Scan for the cell matching the given text and deliver its [X, Y] coordinate at center. 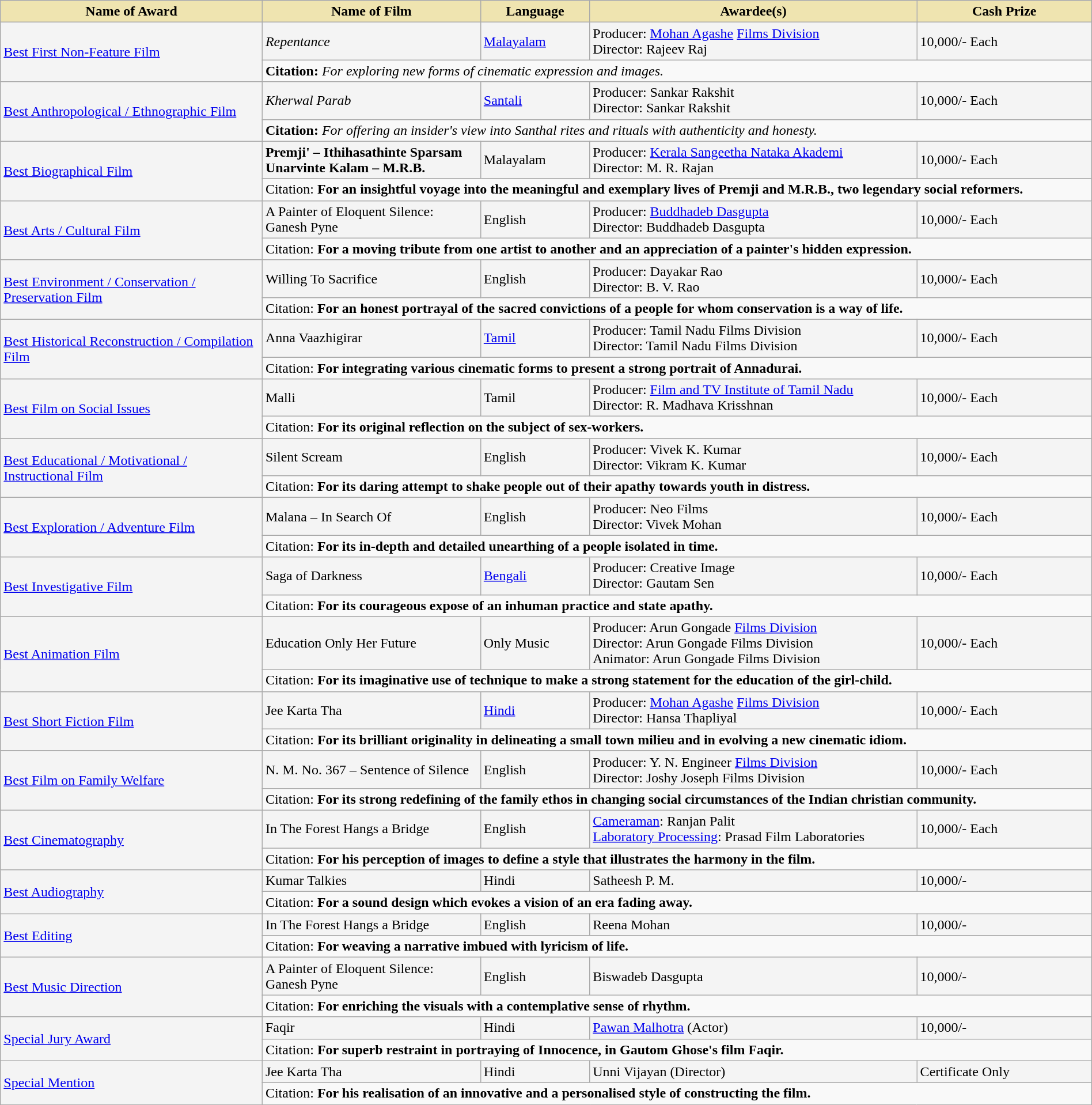
Producer: Buddhadeb DasguptaDirector: Buddhadeb Dasgupta [753, 219]
Citation: For enriching the visuals with a contemplative sense of rhythm. [677, 1006]
Faqir [371, 1028]
Reena Mohan [753, 925]
Citation: For its brilliant originality in delineating a small town milieu and in evolving a new cinematic idiom. [677, 740]
Saga of Darkness [371, 576]
Certificate Only [1004, 1072]
Satheesh P. M. [753, 881]
Citation: For a moving tribute from one artist to another and an appreciation of a painter's hidden expression. [677, 249]
Best Editing [131, 936]
Language [534, 12]
Biswadeb Dasgupta [753, 976]
Silent Scream [371, 457]
Education Only Her Future [371, 643]
Citation: For his perception of images to define a style that illustrates the harmony in the film. [677, 859]
Willing To Sacrifice [371, 279]
Producer: Dayakar RaoDirector: B. V. Rao [753, 279]
Best Anthropological / Ethnographic Film [131, 112]
Citation: For its imaginative use of technique to make a strong statement for the education of the girl-child. [677, 680]
Producer: Tamil Nadu Films DivisionDirector: Tamil Nadu Films Division [753, 338]
Santali [534, 100]
Only Music [534, 643]
Best Biographical Film [131, 171]
Pawan Malhotra (Actor) [753, 1028]
Producer: Y. N. Engineer Films DivisionDirector: Joshy Joseph Films Division [753, 770]
Anna Vaazhigirar [371, 338]
Citation: For exploring new forms of cinematic expression and images. [677, 71]
Producer: Neo FilmsDirector: Vivek Mohan [753, 516]
Best Film on Family Welfare [131, 780]
Citation: For superb restraint in portraying of Innocence, in Gautom Ghose's film Faqir. [677, 1050]
Producer: Mohan Agashe Films DivisionDirector: Rajeev Raj [753, 41]
Producer: Mohan Agashe Films DivisionDirector: Hansa Thapliyal [753, 710]
Best Historical Reconstruction / Compilation Film [131, 349]
Best Short Fiction Film [131, 721]
Best Environment / Conservation / Preservation Film [131, 289]
Awardee(s) [753, 12]
Citation: For his realisation of an innovative and a personalised style of constructing the film. [677, 1093]
Producer: Sankar RakshitDirector: Sankar Rakshit [753, 100]
Citation: For its strong redefining of the family ethos in changing social circumstances of the Indian christian community. [677, 799]
Citation: For its in-depth and detailed unearthing of a people isolated in time. [677, 546]
Name of Award [131, 12]
Unni Vijayan (Director) [753, 1072]
Premji' – Ithihasathinte SparsamUnarvinte Kalam – M.R.B. [371, 160]
Citation: For its daring attempt to shake people out of their apathy towards youth in distress. [677, 487]
Kherwal Parab [371, 100]
Malana – In Search Of [371, 516]
Producer: Vivek K. KumarDirector: Vikram K. Kumar [753, 457]
Citation: For a sound design which evokes a vision of an era fading away. [677, 903]
Bengali [534, 576]
Citation: For its courageous expose of an inhuman practice and state apathy. [677, 606]
Best Arts / Cultural Film [131, 230]
Citation: For offering an insider's view into Santhal rites and rituals with authenticity and honesty. [677, 130]
Best Film on Social Issues [131, 409]
Producer: Arun Gongade Films DivisionDirector: Arun Gongade Films DivisionAnimator: Arun Gongade Films Division [753, 643]
Citation: For its original reflection on the subject of sex-workers. [677, 427]
Best Educational / Motivational / Instructional Film [131, 468]
Repentance [371, 41]
Citation: For an insightful voyage into the meaningful and exemplary lives of Premji and M.R.B., two legendary social reformers. [677, 190]
Cameraman: Ranjan PalitLaboratory Processing: Prasad Film Laboratories [753, 828]
Producer: Film and TV Institute of Tamil NaduDirector: R. Madhava Krisshnan [753, 398]
Malli [371, 398]
Best Exploration / Adventure Film [131, 528]
Special Jury Award [131, 1039]
Citation: For integrating various cinematic forms to present a strong portrait of Annadurai. [677, 368]
Best Investigative Film [131, 586]
Citation: For weaving a narrative imbued with lyricism of life. [677, 947]
Kumar Talkies [371, 881]
Best Animation Film [131, 654]
Citation: For an honest portrayal of the sacred convictions of a people for whom conservation is a way of life. [677, 308]
Best Audiography [131, 892]
Name of Film [371, 12]
Producer: Kerala Sangeetha Nataka AkademiDirector: M. R. Rajan [753, 160]
Special Mention [131, 1083]
Best Music Direction [131, 987]
Best Cinematography [131, 840]
N. M. No. 367 – Sentence of Silence [371, 770]
Producer: Creative ImageDirector: Gautam Sen [753, 576]
Best First Non-Feature Film [131, 52]
Cash Prize [1004, 12]
